Capture the cell that displays the provided text and extract its [X, Y] central coordinate. 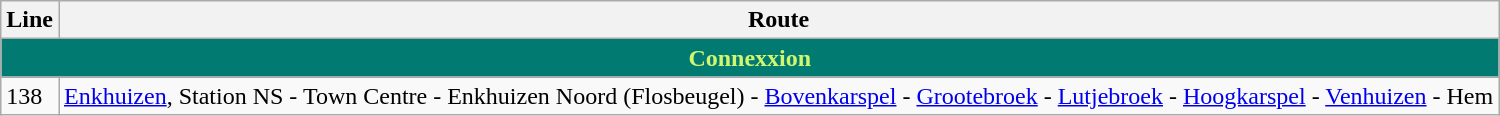
Line [30, 20]
138 [30, 96]
Route [778, 20]
Enkhuizen, Station NS - Town Centre - Enkhuizen Noord (Flosbeugel) - Bovenkarspel - Grootebroek - Lutjebroek - Hoogkarspel - Venhuizen - Hem [778, 96]
Connexxion [750, 58]
